Find where the given text appears and provide that cell's center as [x, y] coordinate. 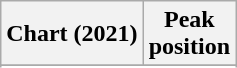
Chart (2021) [72, 34]
Peakposition [189, 34]
